Scan for the cell matching the given text and deliver its [X, Y] coordinate at center. 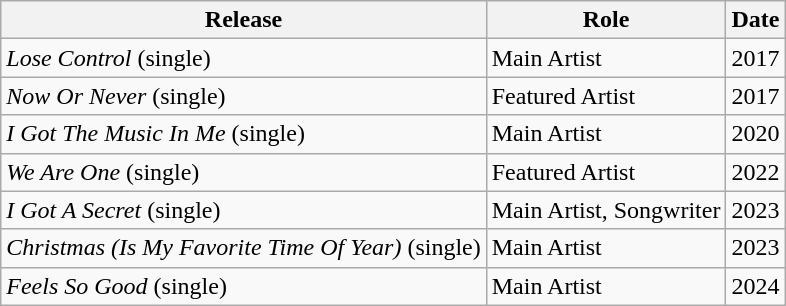
I Got The Music In Me (single) [244, 134]
Christmas (Is My Favorite Time Of Year) (single) [244, 248]
I Got A Secret (single) [244, 210]
We Are One (single) [244, 172]
Feels So Good (single) [244, 286]
Role [606, 20]
Lose Control (single) [244, 58]
Date [756, 20]
2024 [756, 286]
Now Or Never (single) [244, 96]
2022 [756, 172]
Main Artist, Songwriter [606, 210]
Release [244, 20]
2020 [756, 134]
